Determine the [X, Y] coordinate at the center of the cell enclosing the given text.  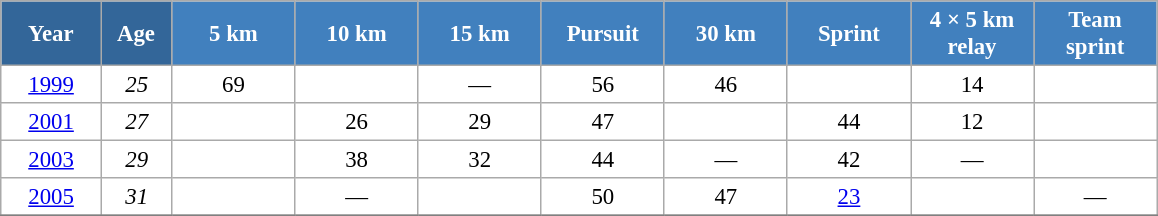
50 [602, 197]
2003 [52, 160]
56 [602, 85]
30 km [726, 34]
Year [52, 34]
27 [136, 122]
42 [848, 160]
Pursuit [602, 34]
23 [848, 197]
14 [972, 85]
26 [356, 122]
12 [972, 122]
10 km [356, 34]
1999 [52, 85]
32 [480, 160]
5 km [234, 34]
31 [136, 197]
2005 [52, 197]
69 [234, 85]
Age [136, 34]
4 × 5 km relay [972, 34]
Sprint [848, 34]
25 [136, 85]
46 [726, 85]
38 [356, 160]
2001 [52, 122]
15 km [480, 34]
Team sprint [1096, 34]
